Scan for the cell matching the given text and deliver its (x, y) coordinate at center. 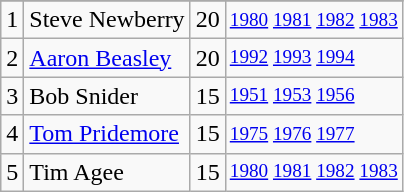
4 (12, 134)
Tim Agee (107, 172)
3 (12, 96)
Steve Newberry (107, 20)
Aaron Beasley (107, 58)
Tom Pridemore (107, 134)
Bob Snider (107, 96)
2 (12, 58)
5 (12, 172)
1992 1993 1994 (314, 58)
1975 1976 1977 (314, 134)
1 (12, 20)
1951 1953 1956 (314, 96)
